Search for the cell housing the specified text and yield its [x, y] center coordinate. 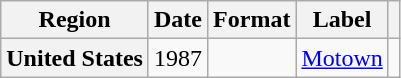
Format [252, 20]
United States [75, 58]
Date [178, 20]
1987 [178, 58]
Region [75, 20]
Motown [342, 58]
Label [342, 20]
